Extract the [x, y] coordinate from the center of the cell holding the provided text.  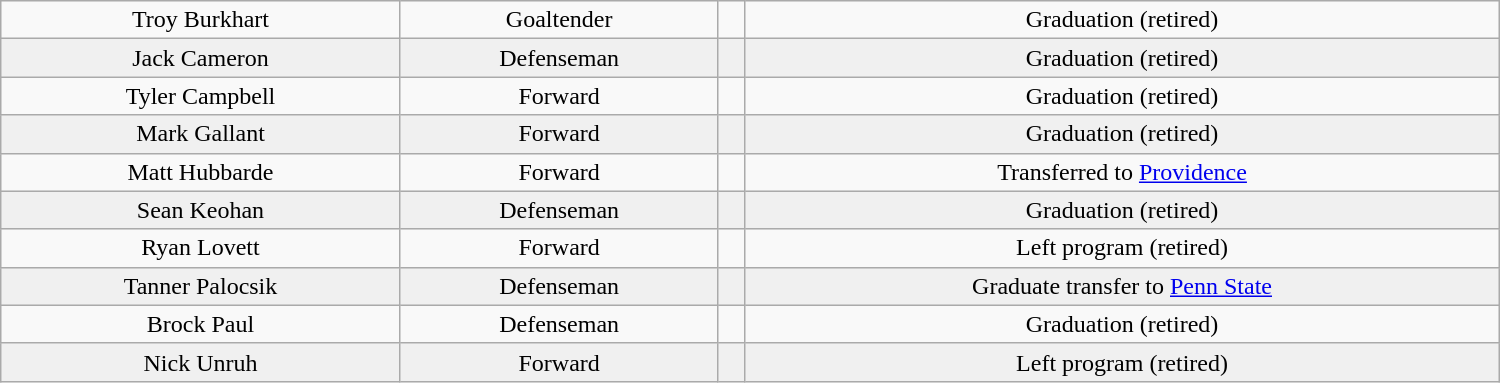
Sean Keohan [200, 210]
Goaltender [559, 20]
Transferred to Providence [1122, 172]
Troy Burkhart [200, 20]
Nick Unruh [200, 362]
Matt Hubbarde [200, 172]
Tyler Campbell [200, 96]
Brock Paul [200, 324]
Tanner Palocsik [200, 286]
Ryan Lovett [200, 248]
Jack Cameron [200, 58]
Graduate transfer to Penn State [1122, 286]
Mark Gallant [200, 134]
